Identify which cell holds the provided text, then report its [x, y] central coordinate. 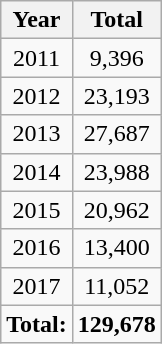
27,687 [116, 134]
Total [116, 20]
2016 [37, 248]
2015 [37, 210]
Total: [37, 324]
2013 [37, 134]
13,400 [116, 248]
20,962 [116, 210]
11,052 [116, 286]
9,396 [116, 58]
2012 [37, 96]
2011 [37, 58]
2014 [37, 172]
2017 [37, 286]
23,193 [116, 96]
129,678 [116, 324]
Year [37, 20]
23,988 [116, 172]
